Capture the cell that displays the provided text and extract its [x, y] central coordinate. 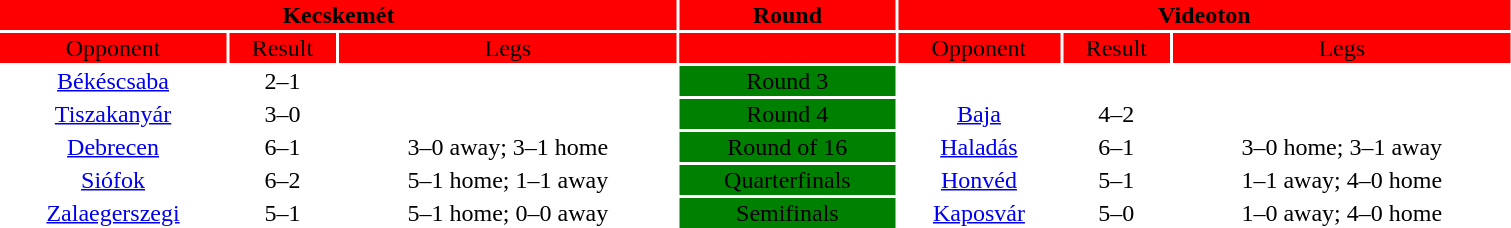
3–0 [282, 114]
Quarterfinals [788, 180]
Round of 16 [788, 147]
Kaposvár [979, 213]
Videoton [1204, 15]
Round [788, 15]
1–0 away; 4–0 home [1342, 213]
Debrecen [113, 147]
6–2 [282, 180]
Zalaegerszegi [113, 213]
1–1 away; 4–0 home [1342, 180]
3–0 home; 3–1 away [1342, 147]
Kecskemét [338, 15]
2–1 [282, 81]
Honvéd [979, 180]
Haladás [979, 147]
Baja [979, 114]
5–1 home; 1–1 away [508, 180]
Békéscsaba [113, 81]
Tiszakanyár [113, 114]
4–2 [1116, 114]
5–0 [1116, 213]
Semifinals [788, 213]
3–0 away; 3–1 home [508, 147]
Siófok [113, 180]
Round 4 [788, 114]
5–1 home; 0–0 away [508, 213]
Round 3 [788, 81]
